Capture the cell that displays the provided text and extract its (x, y) central coordinate. 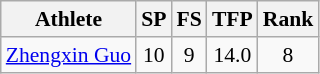
9 (190, 55)
TFP (232, 19)
Athlete (68, 19)
14.0 (232, 55)
Zhengxin Guo (68, 55)
8 (288, 55)
SP (154, 19)
Rank (288, 19)
FS (190, 19)
10 (154, 55)
